Extract the (x, y) coordinate from the center of the cell holding the provided text.  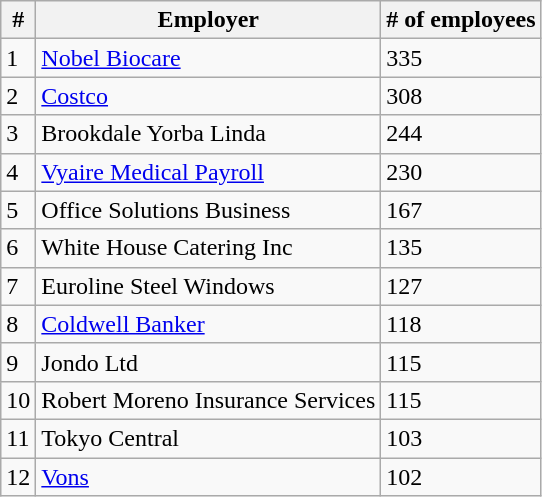
127 (461, 286)
2 (18, 96)
10 (18, 400)
9 (18, 362)
Robert Moreno Insurance Services (208, 400)
308 (461, 96)
118 (461, 324)
Jondo Ltd (208, 362)
335 (461, 58)
Euroline Steel Windows (208, 286)
6 (18, 248)
Office Solutions Business (208, 210)
Nobel Biocare (208, 58)
Coldwell Banker (208, 324)
Costco (208, 96)
Brookdale Yorba Linda (208, 134)
103 (461, 438)
11 (18, 438)
4 (18, 172)
Tokyo Central (208, 438)
# (18, 20)
230 (461, 172)
102 (461, 477)
1 (18, 58)
7 (18, 286)
12 (18, 477)
# of employees (461, 20)
5 (18, 210)
Vons (208, 477)
135 (461, 248)
Vyaire Medical Payroll (208, 172)
3 (18, 134)
8 (18, 324)
244 (461, 134)
White House Catering Inc (208, 248)
167 (461, 210)
Employer (208, 20)
